Capture the cell that displays the provided text and extract its [X, Y] central coordinate. 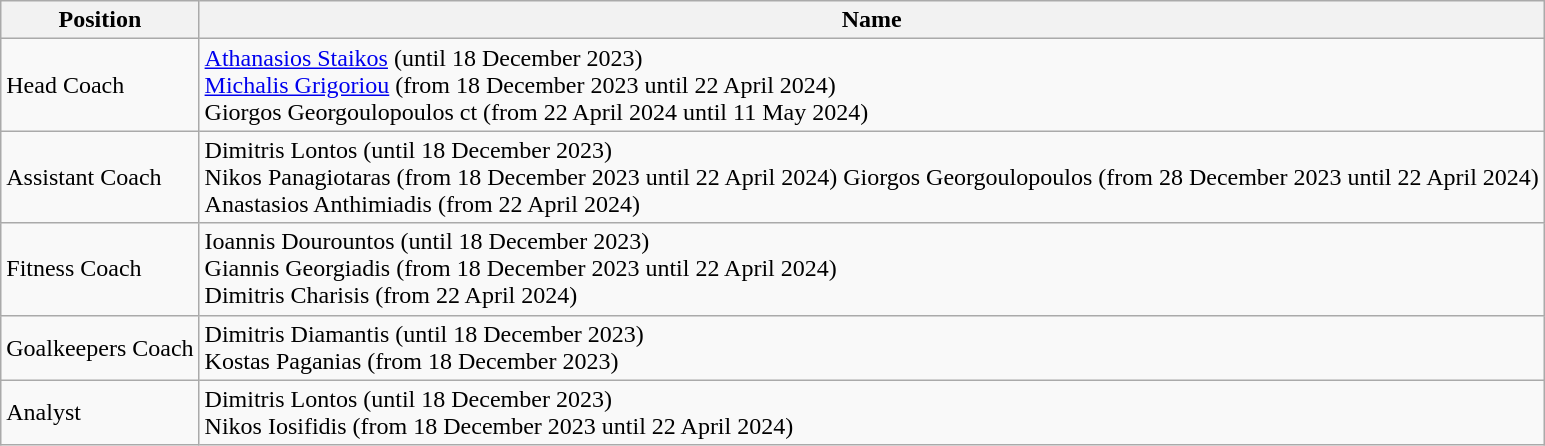
Head Coach [100, 85]
Ioannis Dourountos (until 18 December 2023)Giannis Georgiadis (from 18 December 2023 until 22 April 2024)Dimitris Charisis (from 22 April 2024) [872, 269]
Assistant Coach [100, 177]
Position [100, 20]
Dimitris Lontos (until 18 December 2023)Nikos Iosifidis (from 18 December 2023 until 22 April 2024) [872, 412]
Analyst [100, 412]
Name [872, 20]
Fitness Coach [100, 269]
Goalkeepers Coach [100, 348]
Dimitris Diamantis (until 18 December 2023)Kostas Paganias (from 18 December 2023) [872, 348]
